Extract the [x, y] coordinate from the center of the cell holding the provided text.  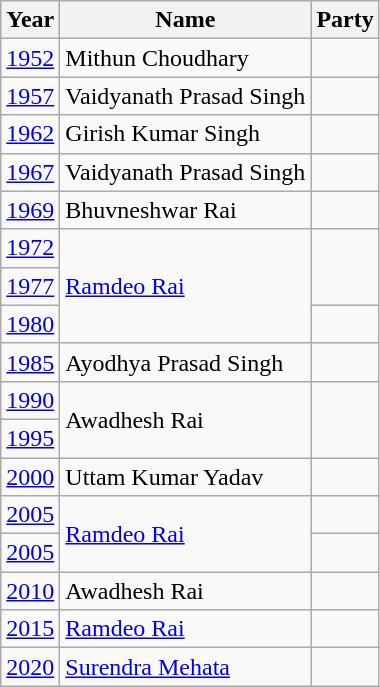
Name [186, 20]
1977 [30, 286]
2000 [30, 477]
1990 [30, 400]
2020 [30, 667]
2015 [30, 629]
Mithun Choudhary [186, 58]
Girish Kumar Singh [186, 134]
Bhuvneshwar Rai [186, 210]
2010 [30, 591]
1962 [30, 134]
Year [30, 20]
1967 [30, 172]
1952 [30, 58]
1980 [30, 324]
Surendra Mehata [186, 667]
Party [345, 20]
1957 [30, 96]
1972 [30, 248]
1995 [30, 438]
1969 [30, 210]
Uttam Kumar Yadav [186, 477]
1985 [30, 362]
Ayodhya Prasad Singh [186, 362]
